Return [x, y] of the center of cell containing provided text 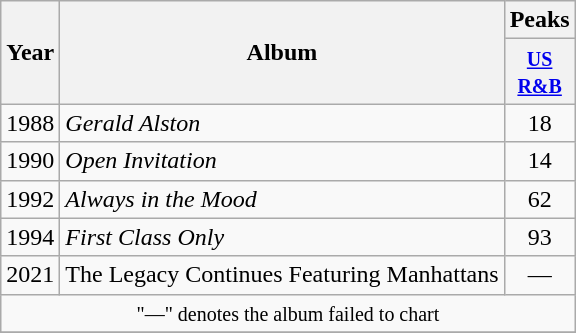
1992 [30, 199]
Always in the Mood [282, 199]
2021 [30, 275]
USR&B [540, 72]
Gerald Alston [282, 123]
Album [282, 52]
Peaks [540, 20]
Open Invitation [282, 161]
Year [30, 52]
1988 [30, 123]
18 [540, 123]
"—" denotes the album failed to chart [288, 313]
14 [540, 161]
First Class Only [282, 237]
1990 [30, 161]
62 [540, 199]
The Legacy Continues Featuring Manhattans [282, 275]
1994 [30, 237]
— [540, 275]
93 [540, 237]
